Pinpoint the cell where the given text exists, returning its (x, y) midpoint coordinate. 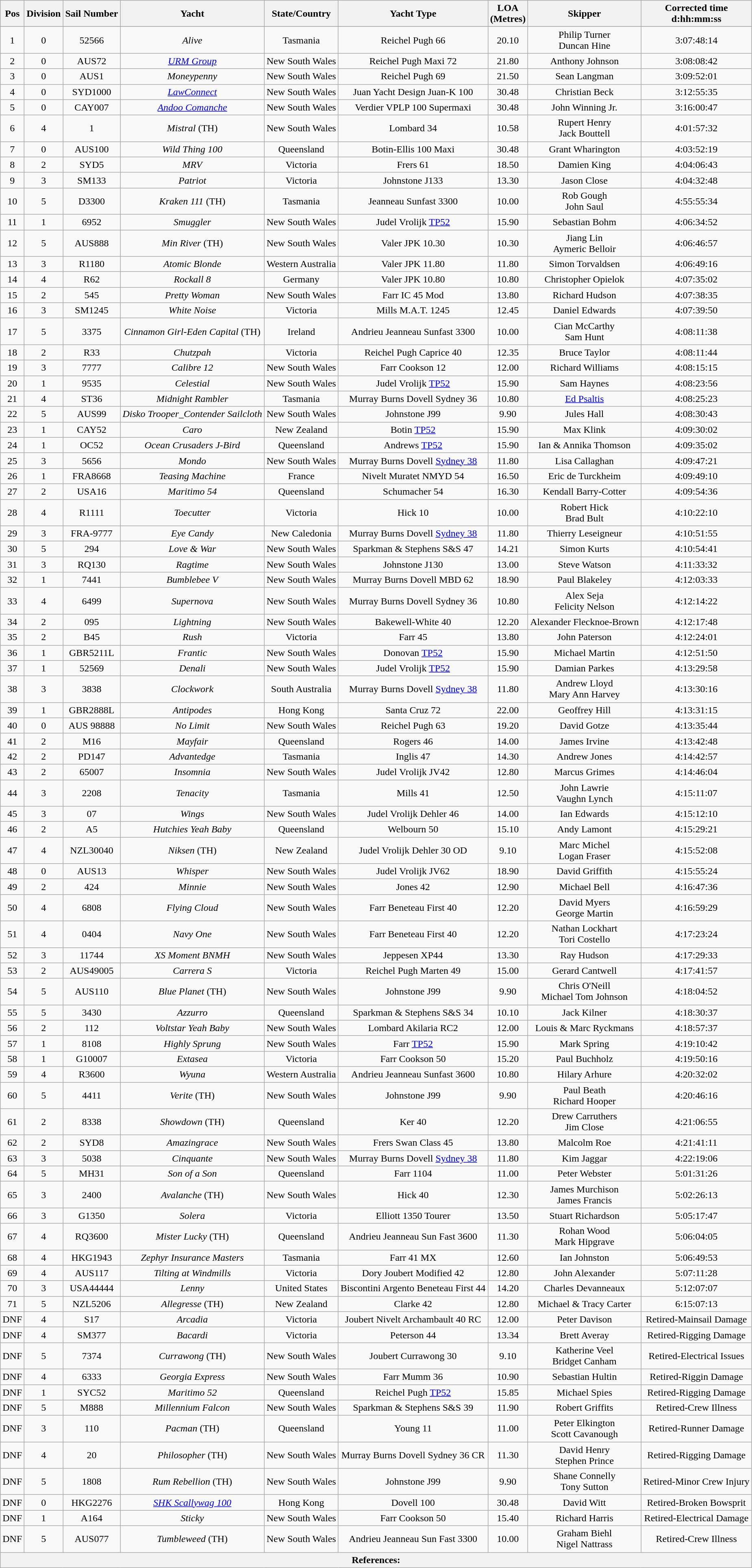
Jack Kilner (585, 1012)
29 (12, 534)
Reichel Pugh Maxi 72 (413, 61)
4:55:55:34 (696, 201)
Rob Gough John Saul (585, 201)
USA16 (92, 491)
AUS077 (92, 1539)
Division (44, 14)
GBR5211L (92, 653)
22.00 (508, 710)
4:08:25:23 (696, 399)
31 (12, 565)
3838 (92, 689)
1808 (92, 1482)
Verite (TH) (192, 1095)
38 (12, 689)
4:16:59:29 (696, 908)
M888 (92, 1408)
4:18:57:37 (696, 1028)
4:21:41:11 (696, 1143)
13.50 (508, 1216)
21 (12, 399)
6499 (92, 601)
4:13:30:16 (696, 689)
0404 (92, 934)
Elliott 1350 Tourer (413, 1216)
Ian Johnston (585, 1257)
SHK Scallywag 100 (192, 1503)
HKG2276 (92, 1503)
Hilary Arhure (585, 1074)
MRV (192, 165)
Avalanche (TH) (192, 1195)
18 (12, 352)
Lenny (192, 1288)
36 (12, 653)
58 (12, 1059)
Joubert Nivelt Archambault 40 RC (413, 1319)
4:19:50:16 (696, 1059)
4:10:22:10 (696, 512)
4:01:57:32 (696, 128)
R62 (92, 280)
Judel Vrolijk JV62 (413, 871)
URM Group (192, 61)
Antipodes (192, 710)
Damian Parkes (585, 668)
15.20 (508, 1059)
15.85 (508, 1392)
Wings (192, 814)
Cian McCarthy Sam Hunt (585, 332)
NZL5206 (92, 1304)
Mark Spring (585, 1043)
Jiang Lin Aymeric Belloir (585, 243)
Mondo (192, 460)
112 (92, 1028)
4:10:51:55 (696, 534)
Currawong (TH) (192, 1356)
Alive (192, 40)
Love & War (192, 549)
Alexander Flecknoe-Brown (585, 622)
FRA-9777 (92, 534)
OC52 (92, 445)
14.21 (508, 549)
Gerard Cantwell (585, 971)
David Myers George Martin (585, 908)
Wild Thing 100 (192, 149)
47 (12, 850)
35 (12, 637)
Schumacher 54 (413, 491)
Judel Vrolijk Dehler 30 OD (413, 850)
15.40 (508, 1518)
Sail Number (92, 14)
Farr IC 45 Mod (413, 295)
53 (12, 971)
John Paterson (585, 637)
John Winning Jr. (585, 107)
David Witt (585, 1503)
AUS72 (92, 61)
Rogers 46 (413, 741)
Caro (192, 430)
4:17:29:33 (696, 955)
Santa Cruz 72 (413, 710)
4:12:03:33 (696, 580)
Georgia Express (192, 1377)
Navy One (192, 934)
Extasea (192, 1059)
CAY007 (92, 107)
Andy Lamont (585, 830)
57 (12, 1043)
32 (12, 580)
Smuggler (192, 222)
14.30 (508, 756)
Insomnia (192, 772)
Rush (192, 637)
Mistral (TH) (192, 128)
Andrieu Jeanneau Sunfast 3600 (413, 1074)
Andrew Jones (585, 756)
AUS 98888 (92, 725)
Philosopher (TH) (192, 1455)
4:08:11:38 (696, 332)
11 (12, 222)
3375 (92, 332)
AUS888 (92, 243)
21.80 (508, 61)
Germany (301, 280)
David Gotze (585, 725)
4:13:29:58 (696, 668)
Reichel Pugh Marten 49 (413, 971)
Mister Lucky (TH) (192, 1236)
A5 (92, 830)
Judel Vrolijk JV42 (413, 772)
HKG1943 (92, 1257)
Joubert Currawong 30 (413, 1356)
Farr TP52 (413, 1043)
33 (12, 601)
Christian Beck (585, 92)
Reichel Pugh TP52 (413, 1392)
Lightning (192, 622)
Farr Cookson 12 (413, 368)
9535 (92, 383)
LOA (Metres) (508, 14)
R1180 (92, 264)
7374 (92, 1356)
Retired-Mainsail Damage (696, 1319)
Farr Mumm 36 (413, 1377)
2400 (92, 1195)
Reichel Pugh 66 (413, 40)
Richard Hudson (585, 295)
5038 (92, 1158)
Nathan Lockhart Tori Costello (585, 934)
Sam Haynes (585, 383)
Chris O'Neill Michael Tom Johnson (585, 992)
20.10 (508, 40)
16.30 (508, 491)
B45 (92, 637)
Mayfair (192, 741)
41 (12, 741)
Johnstone J133 (413, 180)
5:01:31:26 (696, 1174)
Marc Michel Logan Fraser (585, 850)
28 (12, 512)
Sparkman & Stephens S&S 34 (413, 1012)
Sticky (192, 1518)
Biscontini Argento Beneteau First 44 (413, 1288)
Ian & Annika Thomson (585, 445)
8108 (92, 1043)
4:03:52:19 (696, 149)
SYD5 (92, 165)
Katherine Veel Bridget Canham (585, 1356)
27 (12, 491)
3:09:52:01 (696, 76)
50 (12, 908)
Stuart Richardson (585, 1216)
SYD8 (92, 1143)
4:15:29:21 (696, 830)
Sebastian Hultin (585, 1377)
Bumblebee V (192, 580)
3:08:08:42 (696, 61)
12.60 (508, 1257)
Mills 41 (413, 793)
Frantic (192, 653)
Michael Bell (585, 887)
63 (12, 1158)
Sean Langman (585, 76)
Michael Spies (585, 1392)
42 (12, 756)
CAY52 (92, 430)
Jones 42 (413, 887)
095 (92, 622)
Supernova (192, 601)
Highly Sprung (192, 1043)
Ray Hudson (585, 955)
Robert Griffits (585, 1408)
4:09:47:21 (696, 460)
Hick 40 (413, 1195)
Bacardi (192, 1335)
Brett Averay (585, 1335)
White Noise (192, 311)
4:15:52:08 (696, 850)
Botin-Ellis 100 Maxi (413, 149)
4:08:23:56 (696, 383)
References: (376, 1560)
MH31 (92, 1174)
Blue Planet (TH) (192, 992)
6952 (92, 222)
Daniel Edwards (585, 311)
Malcolm Roe (585, 1143)
Retired-Runner Damage (696, 1429)
Richard Harris (585, 1518)
Reichel Pugh 63 (413, 725)
4:18:30:37 (696, 1012)
Teasing Machine (192, 476)
65 (12, 1195)
PD147 (92, 756)
Farr 45 (413, 637)
Peter Elkington Scott Cavanough (585, 1429)
SM133 (92, 180)
ST36 (92, 399)
Young 11 (413, 1429)
4:06:46:57 (696, 243)
Lombard 34 (413, 128)
David Griffith (585, 871)
Ocean Crusaders J-Bird (192, 445)
12.90 (508, 887)
Grant Wharington (585, 149)
Jason Close (585, 180)
4:17:41:57 (696, 971)
4:16:47:36 (696, 887)
59 (12, 1074)
14 (12, 280)
52569 (92, 668)
Philip Turner Duncan Hine (585, 40)
Andrews TP52 (413, 445)
John Lawrie Vaughn Lynch (585, 793)
5:06:04:05 (696, 1236)
Peter Webster (585, 1174)
Andoo Comanche (192, 107)
4:08:30:43 (696, 414)
4:15:12:10 (696, 814)
Peter Davison (585, 1319)
4:13:31:15 (696, 710)
Jules Hall (585, 414)
South Australia (301, 689)
FRA8668 (92, 476)
12 (12, 243)
Welbourn 50 (413, 830)
Amazingrace (192, 1143)
4:13:42:48 (696, 741)
60 (12, 1095)
4:11:33:32 (696, 565)
Rohan Wood Mark Hipgrave (585, 1236)
25 (12, 460)
Midnight Rambler (192, 399)
4:07:39:50 (696, 311)
4:22:19:06 (696, 1158)
10.90 (508, 1377)
12.50 (508, 793)
Atomic Blonde (192, 264)
Reichel Pugh 69 (413, 76)
64 (12, 1174)
52 (12, 955)
Verdier VPLP 100 Supermaxi (413, 107)
Yacht (192, 14)
G1350 (92, 1216)
A164 (92, 1518)
6:15:07:13 (696, 1304)
10.58 (508, 128)
12.30 (508, 1195)
4:13:35:44 (696, 725)
Disko Trooper_Contender Sailcloth (192, 414)
3:12:55:35 (696, 92)
4:10:54:41 (696, 549)
Kim Jaggar (585, 1158)
4:08:15:15 (696, 368)
Chutzpah (192, 352)
Drew Carruthers Jim Close (585, 1122)
13 (12, 264)
Ragtime (192, 565)
55 (12, 1012)
43 (12, 772)
Maritimo 52 (192, 1392)
Azzurro (192, 1012)
6333 (92, 1377)
Graham Biehl Nigel Nattrass (585, 1539)
James Murchison James Francis (585, 1195)
Rum Rebellion (TH) (192, 1482)
26 (12, 476)
4:06:34:52 (696, 222)
SM377 (92, 1335)
12.35 (508, 352)
4:12:14:22 (696, 601)
XS Moment BNMH (192, 955)
Skipper (585, 14)
LawConnect (192, 92)
10 (12, 201)
4:07:35:02 (696, 280)
48 (12, 871)
James Irvine (585, 741)
Simon Kurts (585, 549)
5656 (92, 460)
16.50 (508, 476)
Paul Blakeley (585, 580)
Farr 41 MX (413, 1257)
Paul Beath Richard Hooper (585, 1095)
Michael & Tracy Carter (585, 1304)
4:09:49:10 (696, 476)
4:15:55:24 (696, 871)
State/Country (301, 14)
Celestial (192, 383)
Clarke 42 (413, 1304)
Tumbleweed (TH) (192, 1539)
54 (12, 992)
Charles Devanneaux (585, 1288)
19.20 (508, 725)
Robert Hick Brad Bult (585, 512)
12.45 (508, 311)
16 (12, 311)
24 (12, 445)
49 (12, 887)
6808 (92, 908)
4:09:35:02 (696, 445)
Shane Connelly Tony Sutton (585, 1482)
Andrieu Jeanneau Sunfast 3300 (413, 332)
17 (12, 332)
Flying Cloud (192, 908)
S17 (92, 1319)
SYD1000 (92, 92)
R1111 (92, 512)
Nivelt Muratet NMYD 54 (413, 476)
Botin TP52 (413, 430)
D3300 (92, 201)
Calibre 12 (192, 368)
Rupert Henry Jack Bouttell (585, 128)
Anthony Johnson (585, 61)
R3600 (92, 1074)
Retired-Electrical Issues (696, 1356)
AUS100 (92, 149)
AUS13 (92, 871)
Carrera S (192, 971)
8 (12, 165)
Damien King (585, 165)
Pacman (TH) (192, 1429)
Retired-Riggin Damage (696, 1377)
4:17:23:24 (696, 934)
Whisper (192, 871)
11744 (92, 955)
4:18:04:52 (696, 992)
AUS110 (92, 992)
Juan Yacht Design Juan-K 100 (413, 92)
13.34 (508, 1335)
Min River (TH) (192, 243)
Ian Edwards (585, 814)
Wyuna (192, 1074)
Sparkman & Stephens S&S 39 (413, 1408)
Arcadia (192, 1319)
Lombard Akilaria RC2 (413, 1028)
3:07:48:14 (696, 40)
Simon Torvaldsen (585, 264)
Corrected time d:hh:mm:ss (696, 14)
G10007 (92, 1059)
4:20:32:02 (696, 1074)
4:12:17:48 (696, 622)
14.20 (508, 1288)
Yacht Type (413, 14)
Sparkman & Stephens S&S 47 (413, 549)
19 (12, 368)
68 (12, 1257)
4:14:46:04 (696, 772)
4:06:49:16 (696, 264)
Andrew Lloyd Mary Ann Harvey (585, 689)
Farr 1104 (413, 1174)
8338 (92, 1122)
Clockwork (192, 689)
4411 (92, 1095)
45 (12, 814)
Retired-Electrical Damage (696, 1518)
Thierry Leseigneur (585, 534)
SM1245 (92, 311)
62 (12, 1143)
Eye Candy (192, 534)
4:12:51:50 (696, 653)
Zephyr Insurance Masters (192, 1257)
Donovan TP52 (413, 653)
4:08:11:44 (696, 352)
51 (12, 934)
Son of a Son (192, 1174)
10.30 (508, 243)
4:04:06:43 (696, 165)
Jeanneau Sunfast 3300 (413, 201)
Pretty Woman (192, 295)
Inglis 47 (413, 756)
NZL30040 (92, 850)
71 (12, 1304)
07 (92, 814)
4:19:10:42 (696, 1043)
4:04:32:48 (696, 180)
7 (12, 149)
Tenacity (192, 793)
15 (12, 295)
Andrieu Jeanneau Sun Fast 3300 (413, 1539)
5:07:11:28 (696, 1273)
15.00 (508, 971)
6 (12, 128)
AUS117 (92, 1273)
France (301, 476)
7777 (92, 368)
Valer JPK 10.80 (413, 280)
3:16:00:47 (696, 107)
R33 (92, 352)
Andrieu Jeanneau Sun Fast 3600 (413, 1236)
Solera (192, 1216)
4:07:38:35 (696, 295)
Moneypenny (192, 76)
Advantedge (192, 756)
Patriot (192, 180)
M16 (92, 741)
Peterson 44 (413, 1335)
44 (12, 793)
4:09:30:02 (696, 430)
3430 (92, 1012)
4:21:06:55 (696, 1122)
Millennium Falcon (192, 1408)
61 (12, 1122)
Johnstone J130 (413, 565)
Retired-Broken Bowsprit (696, 1503)
65007 (92, 772)
Pos (12, 14)
RQ3600 (92, 1236)
39 (12, 710)
Denali (192, 668)
Rockall 8 (192, 280)
21.50 (508, 76)
Allegresse (TH) (192, 1304)
Niksen (TH) (192, 850)
Hutchies Yeah Baby (192, 830)
30 (12, 549)
AUS99 (92, 414)
5:02:26:13 (696, 1195)
Kendall Barry-Cotter (585, 491)
Kraken 111 (TH) (192, 201)
424 (92, 887)
Reichel Pugh Caprice 40 (413, 352)
2208 (92, 793)
46 (12, 830)
13.00 (508, 565)
4:12:24:01 (696, 637)
40 (12, 725)
52566 (92, 40)
5:12:07:07 (696, 1288)
Sebastian Bohm (585, 222)
Mills M.A.T. 1245 (413, 311)
Showdown (TH) (192, 1122)
USA44444 (92, 1288)
Maritimo 54 (192, 491)
AUS49005 (92, 971)
Hick 10 (413, 512)
34 (12, 622)
70 (12, 1288)
294 (92, 549)
John Alexander (585, 1273)
Valer JPK 10.30 (413, 243)
Dory Joubert Modified 42 (413, 1273)
Steve Watson (585, 565)
69 (12, 1273)
Minnie (192, 887)
Bakewell-White 40 (413, 622)
4:15:11:07 (696, 793)
7441 (92, 580)
11.90 (508, 1408)
Ed Psaltis (585, 399)
Christopher Opielok (585, 280)
9 (12, 180)
10.10 (508, 1012)
15.10 (508, 830)
Valer JPK 11.80 (413, 264)
23 (12, 430)
SYC52 (92, 1392)
Toecutter (192, 512)
22 (12, 414)
New Caledonia (301, 534)
Alex Seja Felicity Nelson (585, 601)
AUS1 (92, 76)
Retired-Minor Crew Injury (696, 1482)
545 (92, 295)
Voltstar Yeah Baby (192, 1028)
Ireland (301, 332)
RQ130 (92, 565)
Michael Martin (585, 653)
Max Klink (585, 430)
Lisa Callaghan (585, 460)
Frers Swan Class 45 (413, 1143)
110 (92, 1429)
4:14:42:57 (696, 756)
Dovell 100 (413, 1503)
66 (12, 1216)
Marcus Grimes (585, 772)
David Henry Stephen Prince (585, 1455)
37 (12, 668)
Geoffrey Hill (585, 710)
4:09:54:36 (696, 491)
Cinquante (192, 1158)
Frers 61 (413, 165)
Jeppesen XP44 (413, 955)
Ker 40 (413, 1122)
5:05:17:47 (696, 1216)
No Limit (192, 725)
Richard Williams (585, 368)
Cinnamon Girl-Eden Capital (TH) (192, 332)
Tilting at Windmills (192, 1273)
Paul Buchholz (585, 1059)
Murray Burns Dovell Sydney 36 CR (413, 1455)
56 (12, 1028)
5:06:49:53 (696, 1257)
Judel Vrolijk Dehler 46 (413, 814)
GBR2888L (92, 710)
United States (301, 1288)
Eric de Turckheim (585, 476)
18.50 (508, 165)
4:20:46:16 (696, 1095)
Bruce Taylor (585, 352)
67 (12, 1236)
Louis & Marc Ryckmans (585, 1028)
Murray Burns Dovell MBD 62 (413, 580)
